Output the (X, Y) coordinate of the center of the cell containing the given text.  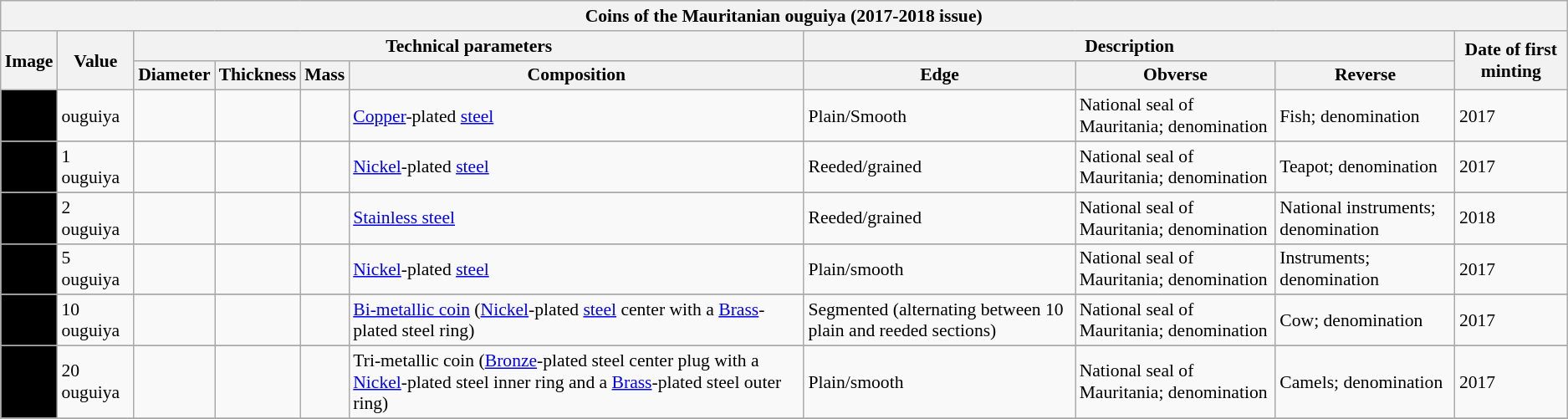
10 ouguiya (95, 321)
Cow; denomination (1365, 321)
Mass (324, 75)
Description (1129, 46)
1 ouguiya (95, 167)
Stainless steel (576, 217)
Technical parameters (468, 46)
5 ouguiya (95, 269)
Thickness (258, 75)
Tri-metallic coin (Bronze-plated steel center plug with a Nickel-plated steel inner ring and a Brass-plated steel outer ring) (576, 383)
Fish; denomination (1365, 115)
2 ouguiya (95, 217)
Obverse (1176, 75)
Coins of the Mauritanian ouguiya (2017-2018 issue) (784, 16)
Camels; denomination (1365, 383)
Value (95, 60)
2018 (1511, 217)
Bi-metallic coin (Nickel-plated steel center with a Brass-plated steel ring) (576, 321)
Edge (939, 75)
Copper-plated steel (576, 115)
Date of first minting (1511, 60)
ouguiya (95, 115)
Segmented (alternating between 10 plain and reeded sections) (939, 321)
Teapot; denomination (1365, 167)
Reverse (1365, 75)
National instruments; denomination (1365, 217)
Plain/Smooth (939, 115)
20 ouguiya (95, 383)
Diameter (174, 75)
Composition (576, 75)
Image (29, 60)
Instruments; denomination (1365, 269)
